Determine the [X, Y] coordinate at the center of the cell enclosing the given text.  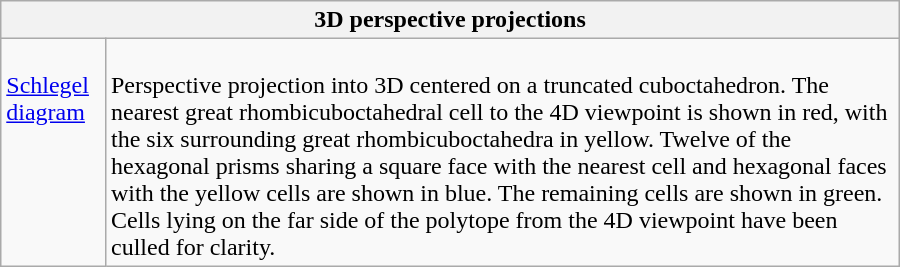
3D perspective projections [450, 20]
Schlegel diagram [54, 152]
